Scan for the cell matching the given text and deliver its [x, y] coordinate at center. 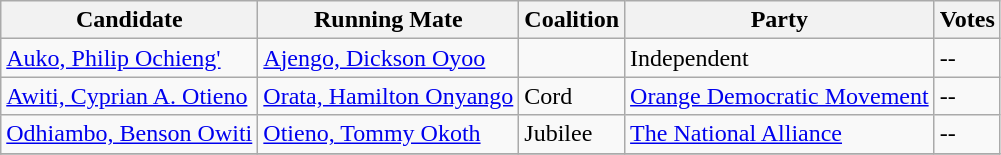
Candidate [130, 20]
Odhiambo, Benson Owiti [130, 134]
Auko, Philip Ochieng' [130, 58]
Cord [572, 96]
Party [780, 20]
The National Alliance [780, 134]
Otieno, Tommy Okoth [388, 134]
Independent [780, 58]
Coalition [572, 20]
Ajengo, Dickson Oyoo [388, 58]
Awiti, Cyprian A. Otieno [130, 96]
Running Mate [388, 20]
Jubilee [572, 134]
Orata, Hamilton Onyango [388, 96]
Votes [967, 20]
Orange Democratic Movement [780, 96]
